Provide the [X, Y] coordinate of the cell's center where the given text is located.  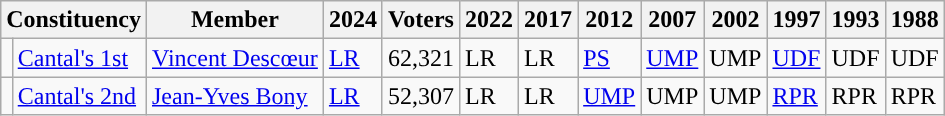
Voters [420, 20]
Cantal's 2nd [79, 96]
Vincent Descœur [234, 58]
1997 [796, 20]
2024 [352, 20]
Constituency [74, 20]
Cantal's 1st [79, 58]
PS [610, 58]
Member [234, 20]
Jean-Yves Bony [234, 96]
2022 [490, 20]
52,307 [420, 96]
1988 [914, 20]
2007 [672, 20]
1993 [856, 20]
2017 [548, 20]
62,321 [420, 58]
2012 [610, 20]
2002 [736, 20]
